Detect which cell encompasses the target text, then output its [x, y] center coordinate. 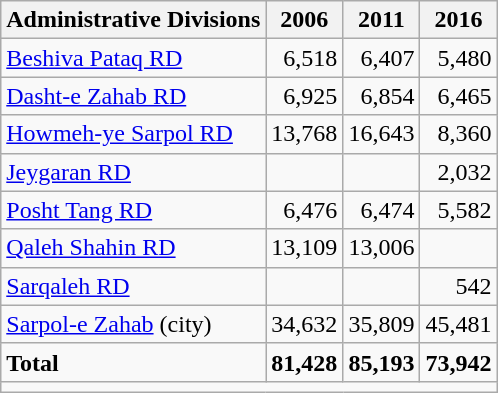
6,518 [304, 58]
Sarqaleh RD [134, 286]
2,032 [458, 172]
13,768 [304, 134]
Sarpol-e Zahab (city) [134, 324]
Dasht-e Zahab RD [134, 96]
542 [458, 286]
73,942 [458, 362]
6,407 [382, 58]
6,476 [304, 210]
2006 [304, 20]
6,854 [382, 96]
Total [134, 362]
Posht Tang RD [134, 210]
6,925 [304, 96]
6,474 [382, 210]
81,428 [304, 362]
16,643 [382, 134]
Administrative Divisions [134, 20]
2016 [458, 20]
8,360 [458, 134]
Jeygaran RD [134, 172]
34,632 [304, 324]
35,809 [382, 324]
5,582 [458, 210]
Howmeh-ye Sarpol RD [134, 134]
85,193 [382, 362]
13,006 [382, 248]
Qaleh Shahin RD [134, 248]
6,465 [458, 96]
Beshiva Pataq RD [134, 58]
13,109 [304, 248]
5,480 [458, 58]
45,481 [458, 324]
2011 [382, 20]
